Extract the (X, Y) coordinate from the center of the cell holding the provided text.  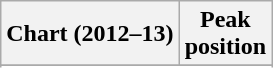
Peakposition (225, 34)
Chart (2012–13) (90, 34)
